Provide the [X, Y] coordinate of the cell's center where the given text is located.  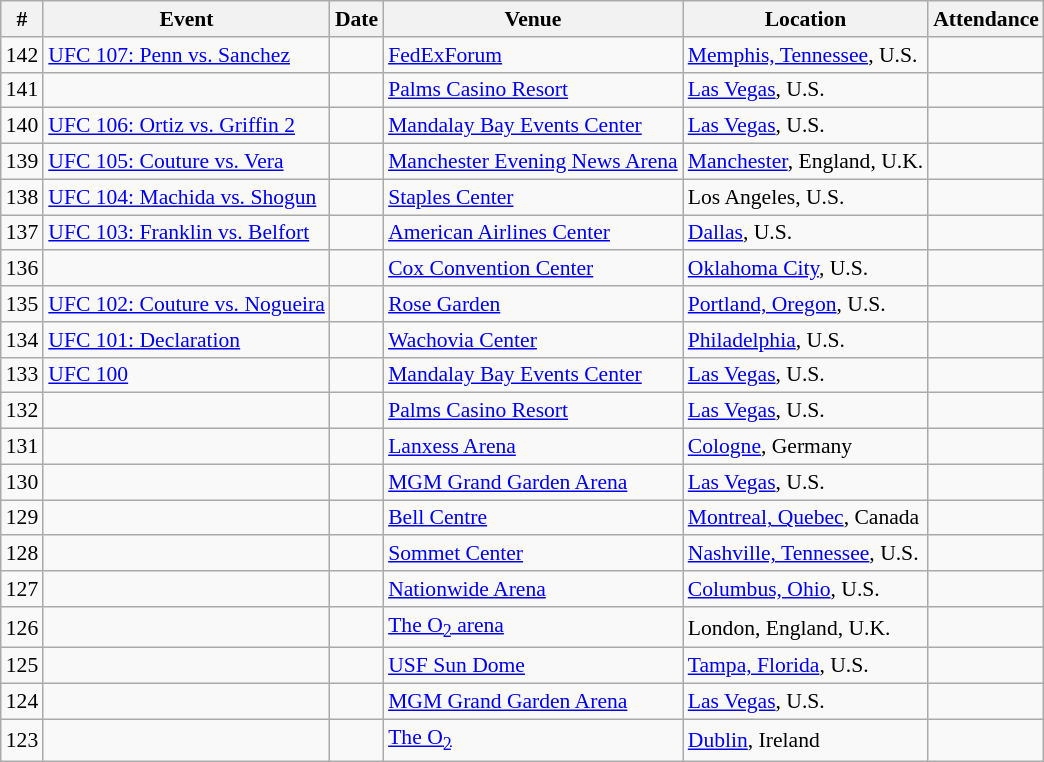
UFC 106: Ortiz vs. Griffin 2 [186, 126]
135 [22, 304]
Bell Centre [533, 518]
141 [22, 90]
Cologne, Germany [806, 447]
UFC 107: Penn vs. Sanchez [186, 55]
Montreal, Quebec, Canada [806, 518]
132 [22, 411]
UFC 101: Declaration [186, 340]
Nashville, Tennessee, U.S. [806, 554]
UFC 103: Franklin vs. Belfort [186, 233]
American Airlines Center [533, 233]
Columbus, Ohio, U.S. [806, 589]
# [22, 19]
FedExForum [533, 55]
Cox Convention Center [533, 269]
Date [356, 19]
Rose Garden [533, 304]
The O2 arena [533, 628]
139 [22, 162]
Manchester Evening News Arena [533, 162]
125 [22, 666]
Manchester, England, U.K. [806, 162]
142 [22, 55]
Tampa, Florida, U.S. [806, 666]
126 [22, 628]
Event [186, 19]
140 [22, 126]
Los Angeles, U.S. [806, 197]
129 [22, 518]
Attendance [986, 19]
Sommet Center [533, 554]
Philadelphia, U.S. [806, 340]
Dallas, U.S. [806, 233]
133 [22, 375]
London, England, U.K. [806, 628]
137 [22, 233]
127 [22, 589]
UFC 105: Couture vs. Vera [186, 162]
The O2 [533, 740]
131 [22, 447]
138 [22, 197]
Oklahoma City, U.S. [806, 269]
Location [806, 19]
128 [22, 554]
Wachovia Center [533, 340]
Memphis, Tennessee, U.S. [806, 55]
123 [22, 740]
Venue [533, 19]
UFC 104: Machida vs. Shogun [186, 197]
USF Sun Dome [533, 666]
Staples Center [533, 197]
UFC 100 [186, 375]
UFC 102: Couture vs. Nogueira [186, 304]
Lanxess Arena [533, 447]
Portland, Oregon, U.S. [806, 304]
Nationwide Arena [533, 589]
134 [22, 340]
136 [22, 269]
Dublin, Ireland [806, 740]
130 [22, 482]
124 [22, 702]
